From the cell containing the given text, extract its center point as (X, Y) coordinate. 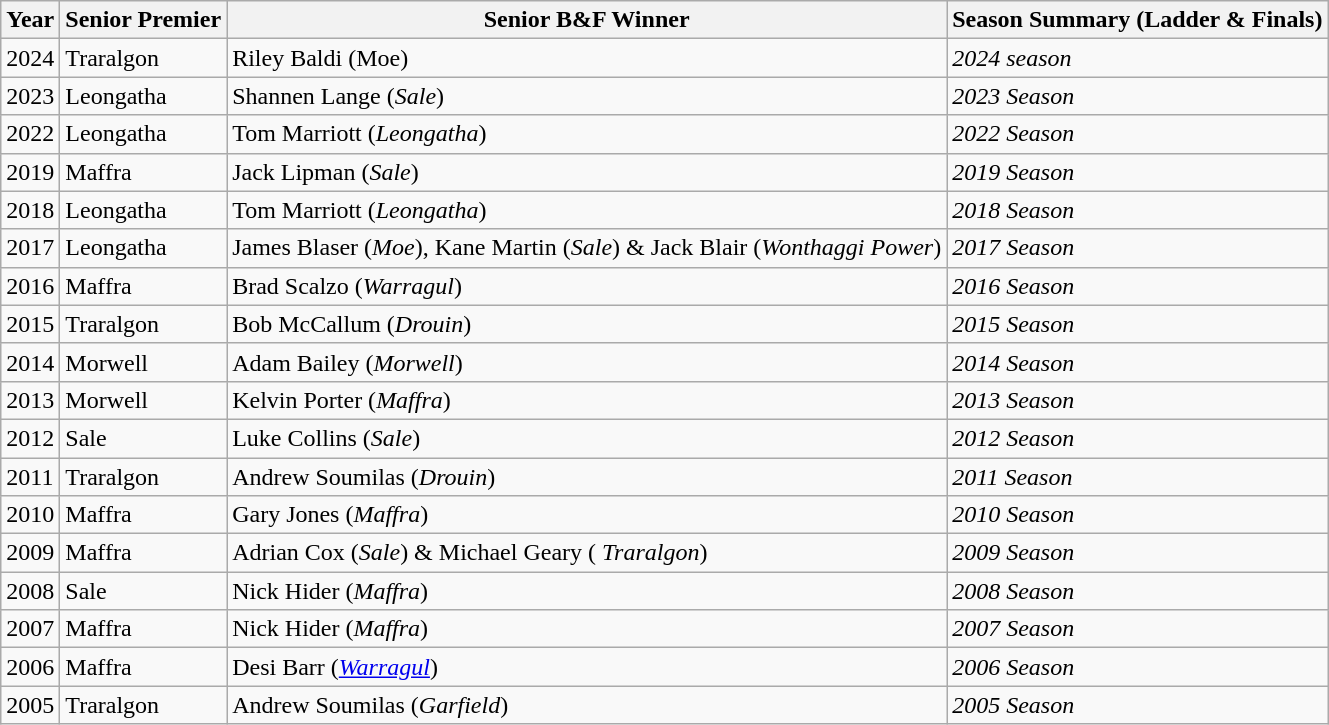
2011 (30, 477)
2012 (30, 438)
2024 (30, 58)
Year (30, 20)
2006 (30, 667)
2016 (30, 286)
Senior Premier (144, 20)
2019 Season (1138, 172)
2013 Season (1138, 400)
2018 Season (1138, 210)
2005 Season (1138, 705)
2008 Season (1138, 591)
Shannen Lange (Sale) (587, 96)
2014 (30, 362)
2024 season (1138, 58)
2008 (30, 591)
2018 (30, 210)
Brad Scalzo (Warragul) (587, 286)
2011 Season (1138, 477)
Bob McCallum (Drouin) (587, 324)
2019 (30, 172)
2015 Season (1138, 324)
Gary Jones (Maffra) (587, 515)
2006 Season (1138, 667)
2007 (30, 629)
Adrian Cox (Sale) & Michael Geary ( Traralgon) (587, 553)
2017 Season (1138, 248)
2015 (30, 324)
Jack Lipman (Sale) (587, 172)
James Blaser (Moe), Kane Martin (Sale) & Jack Blair (Wonthaggi Power) (587, 248)
2013 (30, 400)
2009 (30, 553)
Season Summary (Ladder & Finals) (1138, 20)
2017 (30, 248)
Andrew Soumilas (Garfield) (587, 705)
2023 (30, 96)
2012 Season (1138, 438)
Senior B&F Winner (587, 20)
2022 Season (1138, 134)
2014 Season (1138, 362)
2010 Season (1138, 515)
2009 Season (1138, 553)
2022 (30, 134)
Luke Collins (Sale) (587, 438)
2023 Season (1138, 96)
Riley Baldi (Moe) (587, 58)
Desi Barr (Warragul) (587, 667)
2016 Season (1138, 286)
2007 Season (1138, 629)
Adam Bailey (Morwell) (587, 362)
2010 (30, 515)
Andrew Soumilas (Drouin) (587, 477)
Kelvin Porter (Maffra) (587, 400)
2005 (30, 705)
